From the cell containing the given text, extract its center point as [X, Y] coordinate. 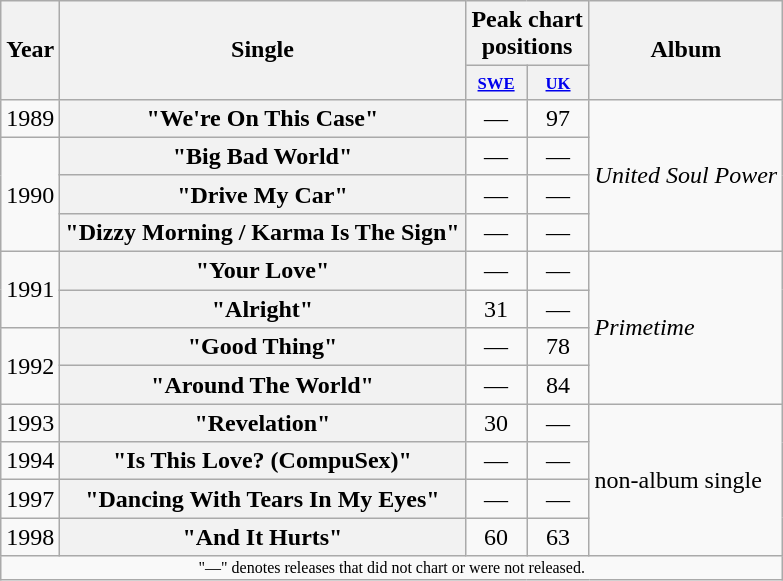
"We're On This Case" [262, 118]
"Drive My Car" [262, 194]
"And It Hurts" [262, 537]
1994 [30, 461]
non-album single [686, 480]
"—" denotes releases that did not chart or were not released. [392, 568]
78 [558, 347]
84 [558, 385]
1993 [30, 423]
"Big Bad World" [262, 156]
"Revelation" [262, 423]
United Soul Power [686, 175]
1997 [30, 499]
1992 [30, 366]
"Dizzy Morning / Karma Is The Sign" [262, 232]
63 [558, 537]
30 [496, 423]
97 [558, 118]
"Good Thing" [262, 347]
"Alright" [262, 309]
Single [262, 50]
1998 [30, 537]
1990 [30, 194]
1991 [30, 290]
SWE [496, 82]
"Around The World" [262, 385]
60 [496, 537]
Album [686, 50]
"Is This Love? (CompuSex)" [262, 461]
"Your Love" [262, 271]
UK [558, 82]
1989 [30, 118]
Year [30, 50]
31 [496, 309]
"Dancing With Tears In My Eyes" [262, 499]
Peak chart positions [527, 34]
Primetime [686, 328]
